Locate the cell with the specified text and output its [x, y] center coordinate. 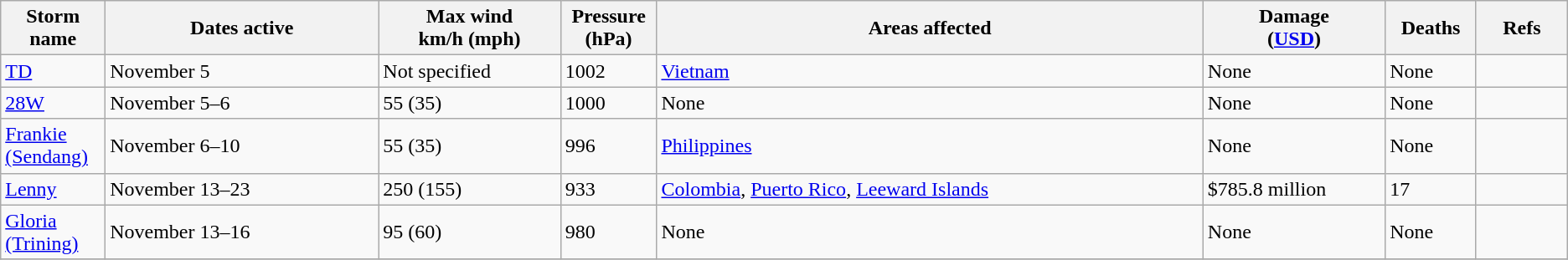
Deaths [1431, 28]
1002 [608, 71]
$785.8 million [1293, 189]
November 6–10 [242, 145]
Vietnam [930, 71]
TD [54, 71]
Lenny [54, 189]
Colombia, Puerto Rico, Leeward Islands [930, 189]
Areas affected [930, 28]
996 [608, 145]
Storm name [54, 28]
Dates active [242, 28]
November 13–23 [242, 189]
980 [608, 232]
17 [1431, 189]
Gloria (Trining) [54, 232]
933 [608, 189]
November 5–6 [242, 103]
November 5 [242, 71]
95 (60) [469, 232]
Not specified [469, 71]
Damage(USD) [1293, 28]
Philippines [930, 145]
Refs [1521, 28]
250 (155) [469, 189]
November 13–16 [242, 232]
1000 [608, 103]
Max windkm/h (mph) [469, 28]
Frankie (Sendang) [54, 145]
Pressure(hPa) [608, 28]
28W [54, 103]
